Provide the [x, y] coordinate of the cell's center where the given text is located.  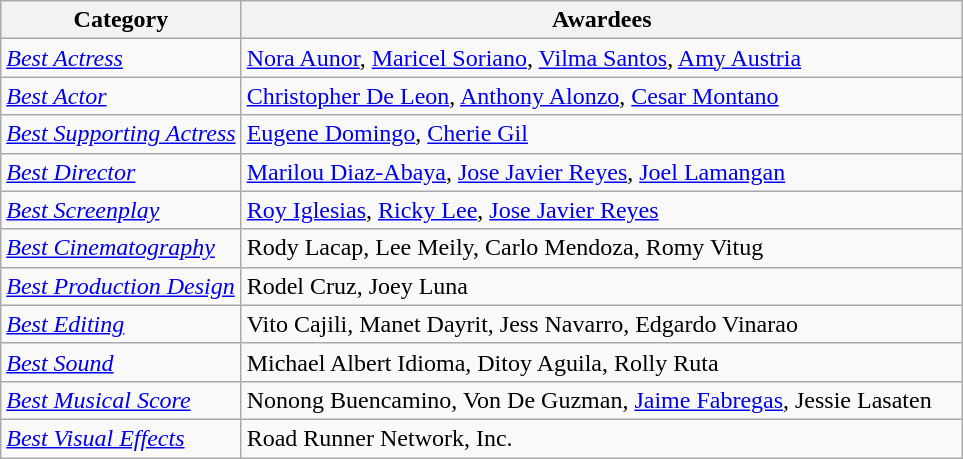
Best Screenplay [121, 210]
Best Actor [121, 96]
Rodel Cruz, Joey Luna [602, 286]
Road Runner Network, Inc. [602, 438]
Nora Aunor, Maricel Soriano, Vilma Santos, Amy Austria [602, 58]
Best Visual Effects [121, 438]
Roy Iglesias, Ricky Lee, Jose Javier Reyes [602, 210]
Best Editing [121, 324]
Marilou Diaz-Abaya, Jose Javier Reyes, Joel Lamangan [602, 172]
Best Cinematography [121, 248]
Best Musical Score [121, 400]
Best Production Design [121, 286]
Vito Cajili, Manet Dayrit, Jess Navarro, Edgardo Vinarao [602, 324]
Michael Albert Idioma, Ditoy Aguila, Rolly Ruta [602, 362]
Category [121, 20]
Nonong Buencamino, Von De Guzman, Jaime Fabregas, Jessie Lasaten [602, 400]
Best Director [121, 172]
Best Sound [121, 362]
Eugene Domingo, Cherie Gil [602, 134]
Best Supporting Actress [121, 134]
Rody Lacap, Lee Meily, Carlo Mendoza, Romy Vitug [602, 248]
Awardees [602, 20]
Christopher De Leon, Anthony Alonzo, Cesar Montano [602, 96]
Best Actress [121, 58]
